Determine the (x, y) coordinate at the center of the cell enclosing the given text.  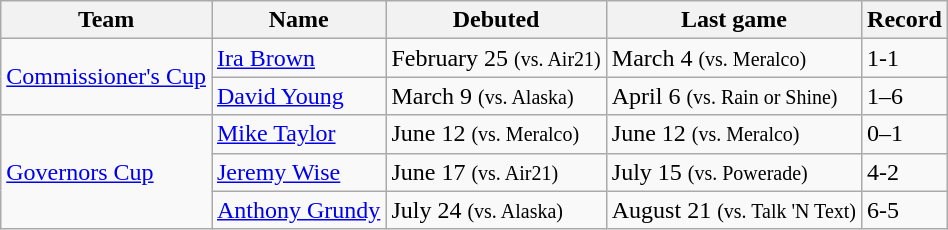
Record (905, 20)
Commissioner's Cup (106, 77)
Governors Cup (106, 172)
4-2 (905, 172)
Team (106, 20)
Debuted (496, 20)
1-1 (905, 58)
Mike Taylor (299, 134)
July 15 (vs. Powerade) (734, 172)
June 17 (vs. Air21) (496, 172)
March 4 (vs. Meralco) (734, 58)
Ira Brown (299, 58)
Jeremy Wise (299, 172)
Last game (734, 20)
July 24 (vs. Alaska) (496, 210)
March 9 (vs. Alaska) (496, 96)
Name (299, 20)
David Young (299, 96)
August 21 (vs. Talk 'N Text) (734, 210)
1–6 (905, 96)
February 25 (vs. Air21) (496, 58)
April 6 (vs. Rain or Shine) (734, 96)
6-5 (905, 210)
0–1 (905, 134)
Anthony Grundy (299, 210)
